Capture the cell that displays the provided text and extract its (x, y) central coordinate. 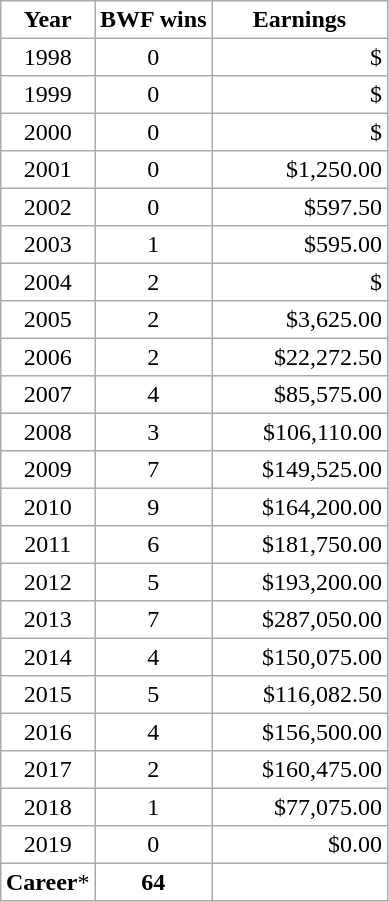
$106,110.00 (300, 432)
64 (154, 882)
2009 (48, 470)
6 (154, 545)
BWF wins (154, 20)
$1,250.00 (300, 170)
$193,200.00 (300, 582)
$164,200.00 (300, 507)
$156,500.00 (300, 732)
2018 (48, 807)
$150,075.00 (300, 657)
2000 (48, 132)
2017 (48, 770)
1999 (48, 95)
$181,750.00 (300, 545)
2016 (48, 732)
Earnings (300, 20)
$3,625.00 (300, 320)
2001 (48, 170)
2005 (48, 320)
$595.00 (300, 245)
2007 (48, 395)
9 (154, 507)
2015 (48, 695)
2002 (48, 207)
2008 (48, 432)
Career* (48, 882)
$0.00 (300, 845)
$160,475.00 (300, 770)
2012 (48, 582)
$116,082.50 (300, 695)
2003 (48, 245)
2014 (48, 657)
2019 (48, 845)
Year (48, 20)
2006 (48, 357)
1998 (48, 57)
$77,075.00 (300, 807)
$22,272.50 (300, 357)
2004 (48, 282)
$287,050.00 (300, 620)
$597.50 (300, 207)
3 (154, 432)
2013 (48, 620)
$149,525.00 (300, 470)
2011 (48, 545)
$85,575.00 (300, 395)
2010 (48, 507)
